Output the [X, Y] coordinate of the center of the cell containing the given text.  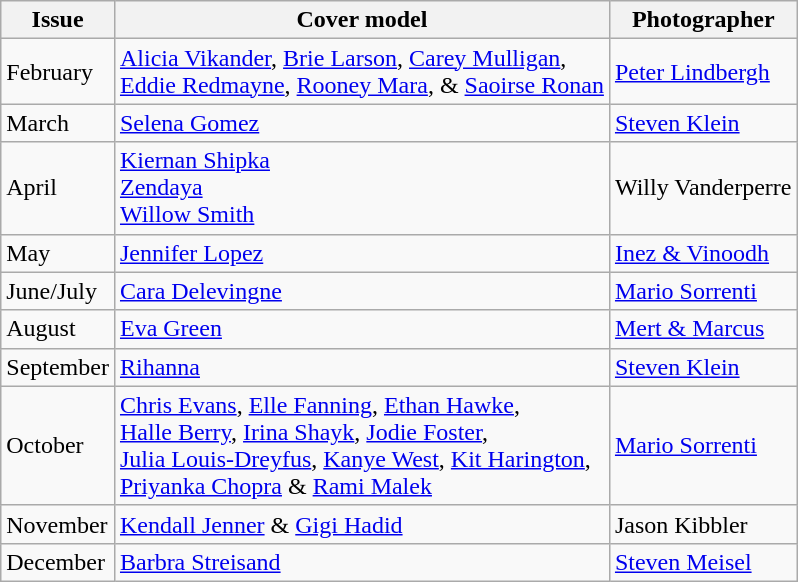
December [58, 562]
November [58, 524]
Barbra Streisand [362, 562]
April [58, 188]
Kendall Jenner & Gigi Hadid [362, 524]
Cara Delevingne [362, 291]
Cover model [362, 20]
Issue [58, 20]
Alicia Vikander, Brie Larson, Carey Mulligan,Eddie Redmayne, Rooney Mara, & Saoirse Ronan [362, 72]
Jennifer Lopez [362, 253]
Willy Vanderperre [703, 188]
Inez & Vinoodh [703, 253]
Eva Green [362, 329]
Photographer [703, 20]
Jason Kibbler [703, 524]
September [58, 367]
Kiernan ShipkaZendayaWillow Smith [362, 188]
Steven Meisel [703, 562]
March [58, 123]
August [58, 329]
Mert & Marcus [703, 329]
Peter Lindbergh [703, 72]
Selena Gomez [362, 123]
February [58, 72]
October [58, 446]
Rihanna [362, 367]
May [58, 253]
June/July [58, 291]
